Return the [X, Y] coordinate for the center point of the cell that contains the specified text.  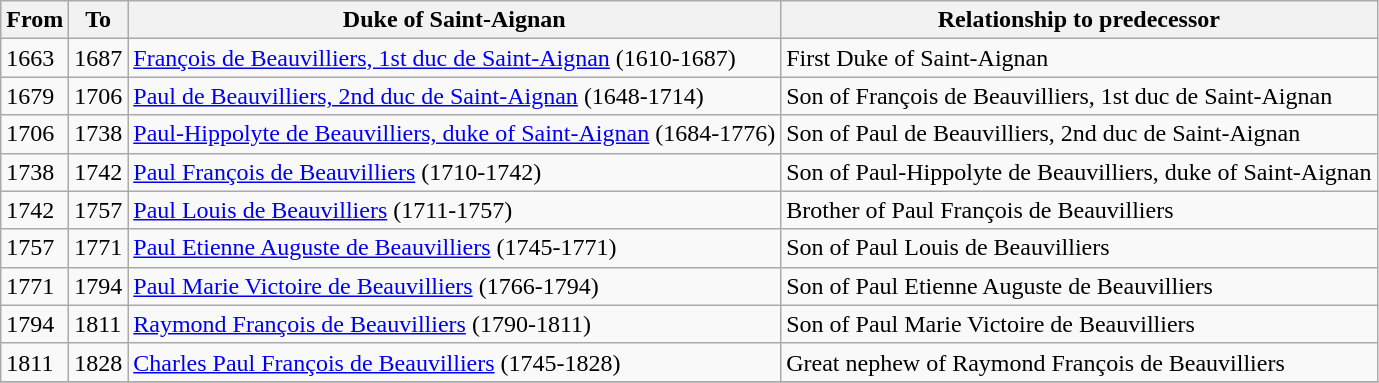
Son of Paul Etienne Auguste de Beauvilliers [1079, 286]
Paul Etienne Auguste de Beauvilliers (1745-1771) [454, 248]
1828 [98, 362]
Paul François de Beauvilliers (1710-1742) [454, 172]
Paul-Hippolyte de Beauvilliers, duke of Saint-Aignan (1684-1776) [454, 134]
1679 [35, 96]
To [98, 20]
First Duke of Saint-Aignan [1079, 58]
Paul Marie Victoire de Beauvilliers (1766-1794) [454, 286]
François de Beauvilliers, 1st duc de Saint-Aignan (1610-1687) [454, 58]
Paul de Beauvilliers, 2nd duc de Saint-Aignan (1648-1714) [454, 96]
From [35, 20]
Duke of Saint-Aignan [454, 20]
Relationship to predecessor [1079, 20]
Son of Paul de Beauvilliers, 2nd duc de Saint-Aignan [1079, 134]
Son of Paul Louis de Beauvilliers [1079, 248]
Great nephew of Raymond François de Beauvilliers [1079, 362]
Raymond François de Beauvilliers (1790-1811) [454, 324]
Son of François de Beauvilliers, 1st duc de Saint-Aignan [1079, 96]
Son of Paul Marie Victoire de Beauvilliers [1079, 324]
Paul Louis de Beauvilliers (1711-1757) [454, 210]
Brother of Paul François de Beauvilliers [1079, 210]
1687 [98, 58]
Charles Paul François de Beauvilliers (1745-1828) [454, 362]
1663 [35, 58]
Son of Paul-Hippolyte de Beauvilliers, duke of Saint-Aignan [1079, 172]
